Locate the cell with the specified text and output its (X, Y) center coordinate. 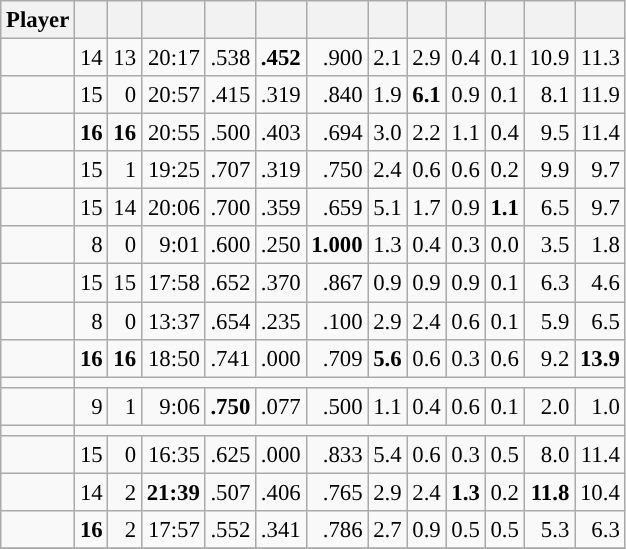
9:01 (173, 245)
6.1 (426, 95)
.694 (337, 133)
5.3 (549, 530)
.370 (281, 283)
1.0 (600, 406)
.867 (337, 283)
2.7 (388, 530)
Player (38, 20)
18:50 (173, 358)
.452 (281, 58)
9 (92, 406)
10.9 (549, 58)
.403 (281, 133)
10.4 (600, 492)
11.3 (600, 58)
.538 (230, 58)
.415 (230, 95)
20:17 (173, 58)
1.9 (388, 95)
.786 (337, 530)
.707 (230, 170)
.833 (337, 455)
1.8 (600, 245)
.250 (281, 245)
8.0 (549, 455)
.840 (337, 95)
5.4 (388, 455)
19:25 (173, 170)
2.1 (388, 58)
.552 (230, 530)
13.9 (600, 358)
.652 (230, 283)
.341 (281, 530)
1.7 (426, 208)
20:06 (173, 208)
.709 (337, 358)
0.0 (504, 245)
5.9 (549, 321)
.507 (230, 492)
13 (124, 58)
13:37 (173, 321)
.406 (281, 492)
.765 (337, 492)
.235 (281, 321)
21:39 (173, 492)
17:58 (173, 283)
.625 (230, 455)
3.5 (549, 245)
16:35 (173, 455)
9:06 (173, 406)
11.9 (600, 95)
2.0 (549, 406)
20:55 (173, 133)
.359 (281, 208)
5.1 (388, 208)
.077 (281, 406)
4.6 (600, 283)
.659 (337, 208)
.700 (230, 208)
2.2 (426, 133)
11.8 (549, 492)
.100 (337, 321)
5.6 (388, 358)
9.2 (549, 358)
20:57 (173, 95)
17:57 (173, 530)
.741 (230, 358)
1.000 (337, 245)
.900 (337, 58)
9.5 (549, 133)
.654 (230, 321)
3.0 (388, 133)
8.1 (549, 95)
9.9 (549, 170)
.600 (230, 245)
